Output the (X, Y) coordinate of the center of the cell containing the given text.  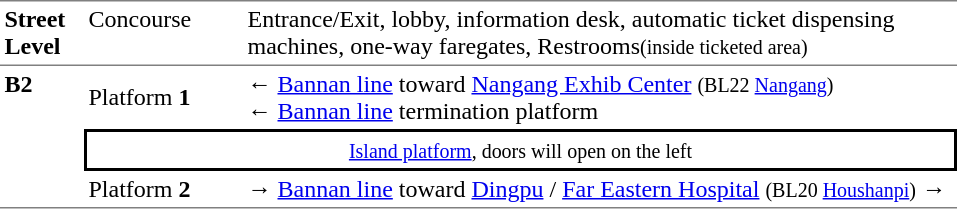
Concourse (164, 33)
Platform 2 (164, 190)
← Bannan line toward Nangang Exhib Center (BL22 Nangang) ← Bannan line termination platform (600, 98)
Street Level (42, 33)
B2 (42, 137)
→ Bannan line toward Dingpu / Far Eastern Hospital (BL20 Houshanpi) → (600, 190)
Platform 1 (164, 98)
Entrance/Exit, lobby, information desk, automatic ticket dispensing machines, one-way faregates, Restrooms(inside ticketed area) (600, 33)
Island platform, doors will open on the left (520, 150)
